Provide the [X, Y] coordinate of the cell's center where the given text is located.  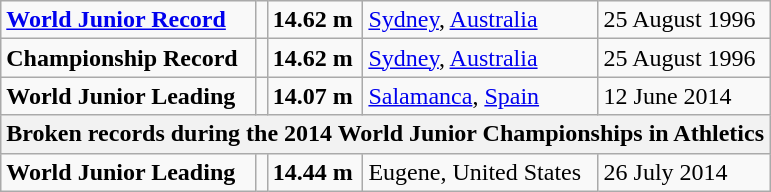
12 June 2014 [684, 96]
Championship Record [128, 58]
World Junior Record [128, 20]
Broken records during the 2014 World Junior Championships in Athletics [386, 134]
Salamanca, Spain [480, 96]
26 July 2014 [684, 172]
14.07 m [315, 96]
Eugene, United States [480, 172]
14.44 m [315, 172]
